Search for the cell housing the specified text and yield its [x, y] center coordinate. 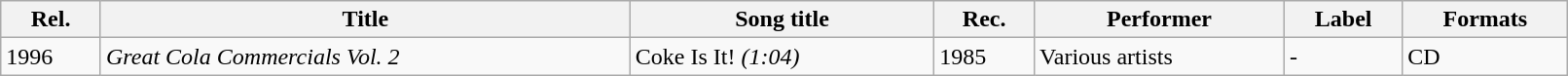
Rec. [985, 19]
- [1343, 57]
Song title [783, 19]
Performer [1160, 19]
CD [1485, 57]
Formats [1485, 19]
Various artists [1160, 57]
Great Cola Commercials Vol. 2 [365, 57]
1985 [985, 57]
1996 [51, 57]
Label [1343, 19]
Rel. [51, 19]
Title [365, 19]
Coke Is It! (1:04) [783, 57]
